Identify which cell holds the provided text, then report its [X, Y] central coordinate. 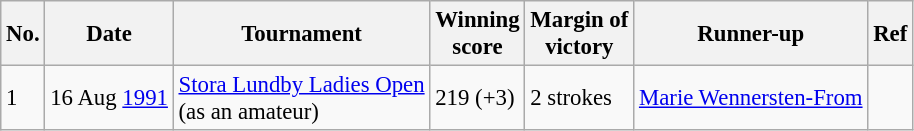
No. [23, 34]
1 [23, 98]
Stora Lundby Ladies Open(as an amateur) [302, 98]
Ref [890, 34]
2 strokes [580, 98]
Margin ofvictory [580, 34]
Winningscore [478, 34]
Marie Wennersten-From [751, 98]
219 (+3) [478, 98]
Tournament [302, 34]
Runner-up [751, 34]
16 Aug 1991 [109, 98]
Date [109, 34]
